Search for the cell housing the specified text and yield its [x, y] center coordinate. 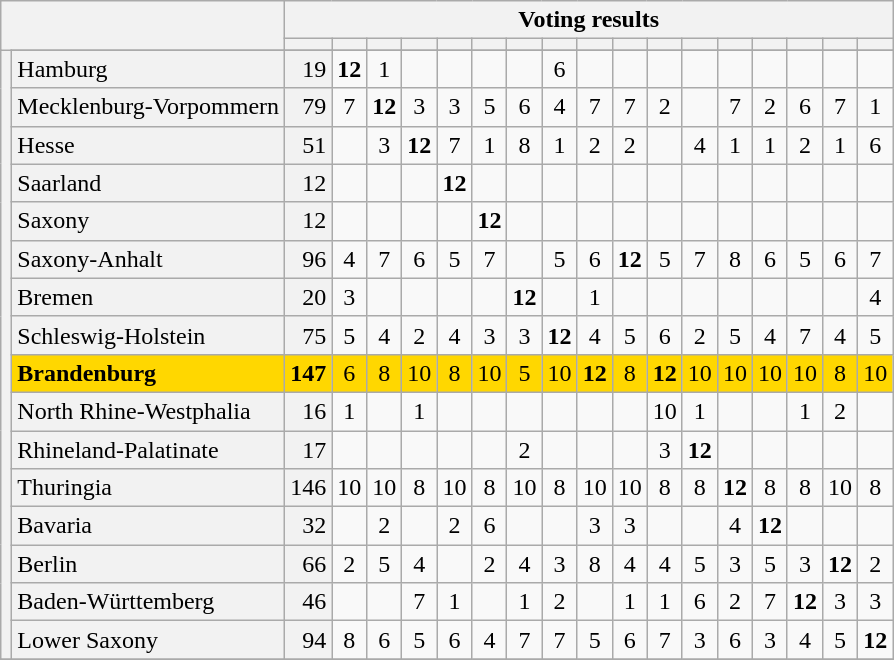
North Rhine-Westphalia [148, 411]
Lower Saxony [148, 640]
75 [308, 335]
Bremen [148, 297]
Thuringia [148, 488]
46 [308, 602]
16 [308, 411]
94 [308, 640]
Voting results [589, 20]
Baden-Württemberg [148, 602]
79 [308, 107]
32 [308, 526]
Bavaria [148, 526]
19 [308, 69]
17 [308, 449]
51 [308, 145]
20 [308, 297]
66 [308, 564]
Saarland [148, 183]
96 [308, 259]
146 [308, 488]
Saxony [148, 221]
Hesse [148, 145]
Hamburg [148, 69]
Schleswig-Holstein [148, 335]
147 [308, 373]
Mecklenburg-Vorpommern [148, 107]
Saxony-Anhalt [148, 259]
Brandenburg [148, 373]
Rhineland-Palatinate [148, 449]
Berlin [148, 564]
